Output the [X, Y] coordinate of the center of the cell containing the given text.  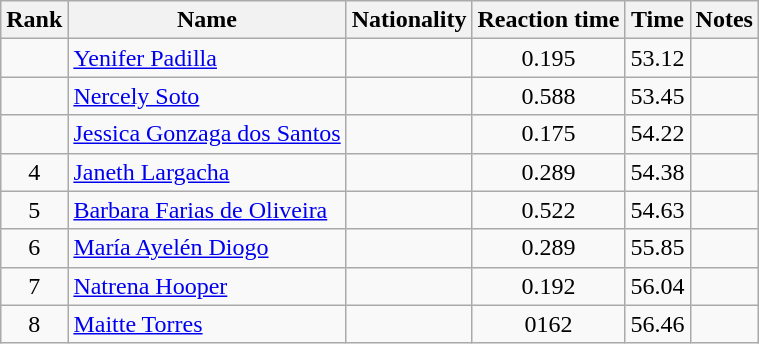
53.45 [658, 96]
Janeth Largacha [207, 172]
Time [658, 20]
Natrena Hooper [207, 286]
Notes [724, 20]
0.588 [548, 96]
Jessica Gonzaga dos Santos [207, 134]
Reaction time [548, 20]
0.175 [548, 134]
Maitte Torres [207, 324]
54.22 [658, 134]
Yenifer Padilla [207, 58]
6 [34, 248]
56.46 [658, 324]
0.195 [548, 58]
0162 [548, 324]
0.192 [548, 286]
7 [34, 286]
54.63 [658, 210]
8 [34, 324]
Nationality [409, 20]
4 [34, 172]
56.04 [658, 286]
María Ayelén Diogo [207, 248]
5 [34, 210]
Barbara Farias de Oliveira [207, 210]
Name [207, 20]
Rank [34, 20]
54.38 [658, 172]
Nercely Soto [207, 96]
0.522 [548, 210]
53.12 [658, 58]
55.85 [658, 248]
